Extract the (x, y) coordinate from the center of the cell holding the provided text.  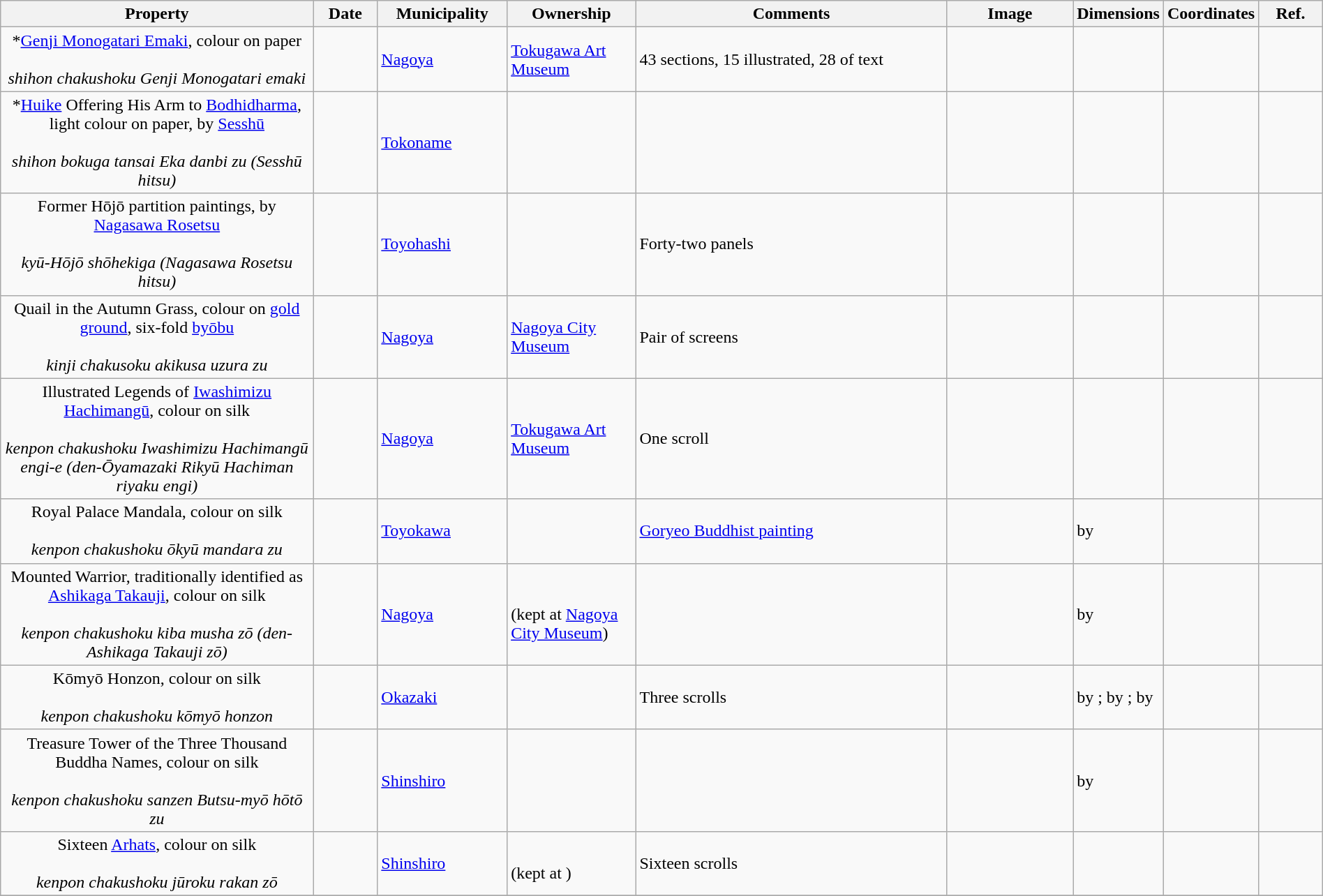
Sixteen Arhats, colour on silkkenpon chakushoku jūroku rakan zō (157, 863)
Ownership (571, 14)
Tokoname (442, 142)
Former Hōjō partition paintings, by Nagasawa Rosetsukyū-Hōjō shōhekiga (Nagasawa Rosetsu hitsu) (157, 244)
Nagoya City Museum (571, 336)
Goryeo Buddhist painting (791, 531)
(kept at ) (571, 863)
Forty-two panels (791, 244)
(kept at Nagoya City Museum) (571, 614)
*Genji Monogatari Emaki, colour on papershihon chakushoku Genji Monogatari emaki (157, 59)
Toyohashi (442, 244)
Property (157, 14)
Date (345, 14)
Three scrolls (791, 697)
Sixteen scrolls (791, 863)
Kōmyō Honzon, colour on silkkenpon chakushoku kōmyō honzon (157, 697)
Treasure Tower of the Three Thousand Buddha Names, colour on silkkenpon chakushoku sanzen Butsu-myō hōtō zu (157, 780)
Pair of screens (791, 336)
Dimensions (1119, 14)
Okazaki (442, 697)
Coordinates (1211, 14)
Illustrated Legends of Iwashimizu Hachimangū, colour on silkkenpon chakushoku Iwashimizu Hachimangū engi-e (den-Ōyamazaki Rikyū Hachiman riyaku engi) (157, 438)
One scroll (791, 438)
Ref. (1291, 14)
Royal Palace Mandala, colour on silkkenpon chakushoku ōkyū mandara zu (157, 531)
*Huike Offering His Arm to Bodhidharma, light colour on paper, by Sesshūshihon bokuga tansai Eka danbi zu (Sesshū hitsu) (157, 142)
43 sections, 15 illustrated, 28 of text (791, 59)
Toyokawa (442, 531)
Mounted Warrior, traditionally identified as Ashikaga Takauji, colour on silkkenpon chakushoku kiba musha zō (den-Ashikaga Takauji zō) (157, 614)
Image (1010, 14)
by ; by ; by (1119, 697)
Comments (791, 14)
Quail in the Autumn Grass, colour on gold ground, six-fold byōbukinji chakusoku akikusa uzura zu (157, 336)
Municipality (442, 14)
